Search for the cell housing the specified text and yield its (X, Y) center coordinate. 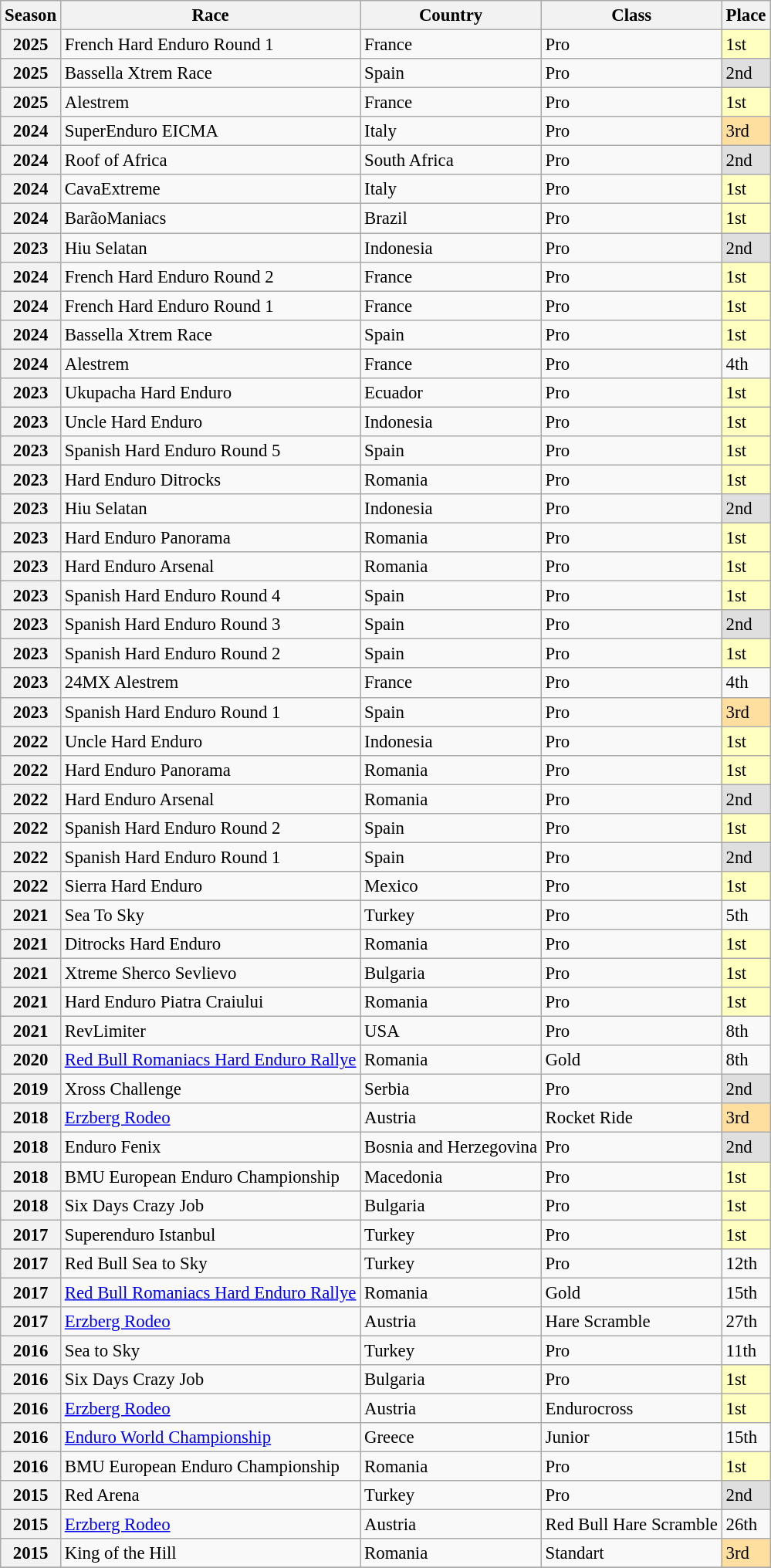
Hard Enduro Piatra Craiului (210, 1002)
CavaExtreme (210, 189)
Standart (631, 1553)
Spanish Hard Enduro Round 4 (210, 596)
RevLimiter (210, 1031)
Ecuador (451, 393)
Place (746, 15)
Red Bull Sea to Sky (210, 1263)
Enduro World Championship (210, 1438)
Serbia (451, 1089)
French Hard Enduro Round 2 (210, 276)
Sierra Hard Enduro (210, 886)
Endurocross (631, 1408)
12th (746, 1263)
Ukupacha Hard Enduro (210, 393)
Junior (631, 1438)
USA (451, 1031)
Spanish Hard Enduro Round 3 (210, 625)
Sea to Sky (210, 1350)
Xross Challenge (210, 1089)
Spanish Hard Enduro Round 5 (210, 451)
Macedonia (451, 1177)
Rocket Ride (631, 1119)
Red Arena (210, 1495)
South Africa (451, 161)
Roof of Africa (210, 161)
Ditrocks Hard Enduro (210, 944)
5th (746, 915)
Hard Enduro Ditrocks (210, 479)
BarãoManiacs (210, 218)
Sea To Sky (210, 915)
27th (746, 1322)
Race (210, 15)
24MX Alestrem (210, 683)
26th (746, 1525)
Enduro Fenix (210, 1147)
Season (31, 15)
King of the Hill (210, 1553)
Country (451, 15)
Brazil (451, 218)
Bosnia and Herzegovina (451, 1147)
Xtreme Sherco Sevlievo (210, 974)
Class (631, 15)
Greece (451, 1438)
Hare Scramble (631, 1322)
Red Bull Hare Scramble (631, 1525)
2019 (31, 1089)
Superenduro Istanbul (210, 1234)
Mexico (451, 886)
2020 (31, 1060)
11th (746, 1350)
SuperEnduro EICMA (210, 131)
